For the text-containing cell, return its midpoint in [X, Y] coordinate format. 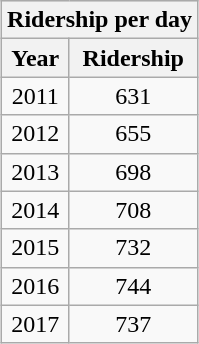
2012 [36, 134]
2017 [36, 324]
732 [134, 248]
698 [134, 172]
708 [134, 210]
Ridership per day [100, 20]
Ridership [134, 58]
655 [134, 134]
631 [134, 96]
744 [134, 286]
2016 [36, 286]
2015 [36, 248]
2014 [36, 210]
Year [36, 58]
2011 [36, 96]
2013 [36, 172]
737 [134, 324]
